Identify which cell holds the provided text, then report its (x, y) central coordinate. 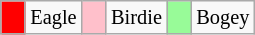
Eagle (53, 17)
Bogey (222, 17)
Birdie (136, 17)
